Search for the cell housing the specified text and yield its [X, Y] center coordinate. 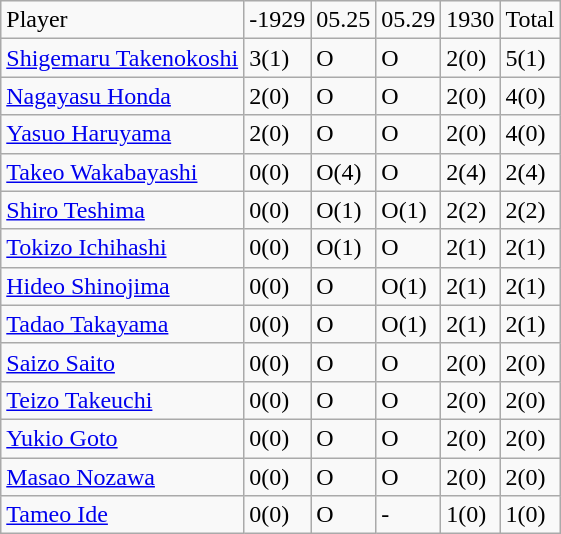
Player [122, 20]
1930 [470, 20]
Saizo Saito [122, 362]
05.29 [408, 20]
5(1) [530, 58]
Hideo Shinojima [122, 286]
Total [530, 20]
Teizo Takeuchi [122, 400]
Tokizo Ichihashi [122, 248]
Yukio Goto [122, 438]
3(1) [278, 58]
Masao Nozawa [122, 477]
O(4) [344, 172]
Takeo Wakabayashi [122, 172]
Tameo Ide [122, 515]
05.25 [344, 20]
- [408, 515]
Shigemaru Takenokoshi [122, 58]
Nagayasu Honda [122, 96]
Tadao Takayama [122, 324]
Yasuo Haruyama [122, 134]
Shiro Teshima [122, 210]
-1929 [278, 20]
